Pinpoint the cell where the given text exists, returning its [x, y] midpoint coordinate. 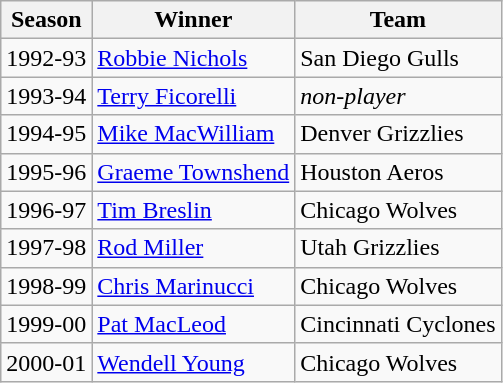
2000-01 [46, 362]
1995-96 [46, 172]
Team [398, 20]
1998-99 [46, 286]
Houston Aeros [398, 172]
1996-97 [46, 210]
non-player [398, 96]
Graeme Townshend [194, 172]
Utah Grizzlies [398, 248]
Denver Grizzlies [398, 134]
1993-94 [46, 96]
Mike MacWilliam [194, 134]
Chris Marinucci [194, 286]
1997-98 [46, 248]
Season [46, 20]
Pat MacLeod [194, 324]
1994-95 [46, 134]
1992-93 [46, 58]
Cincinnati Cyclones [398, 324]
Wendell Young [194, 362]
San Diego Gulls [398, 58]
1999-00 [46, 324]
Robbie Nichols [194, 58]
Tim Breslin [194, 210]
Winner [194, 20]
Rod Miller [194, 248]
Terry Ficorelli [194, 96]
